Find where the given text appears and provide that cell's center as (x, y) coordinate. 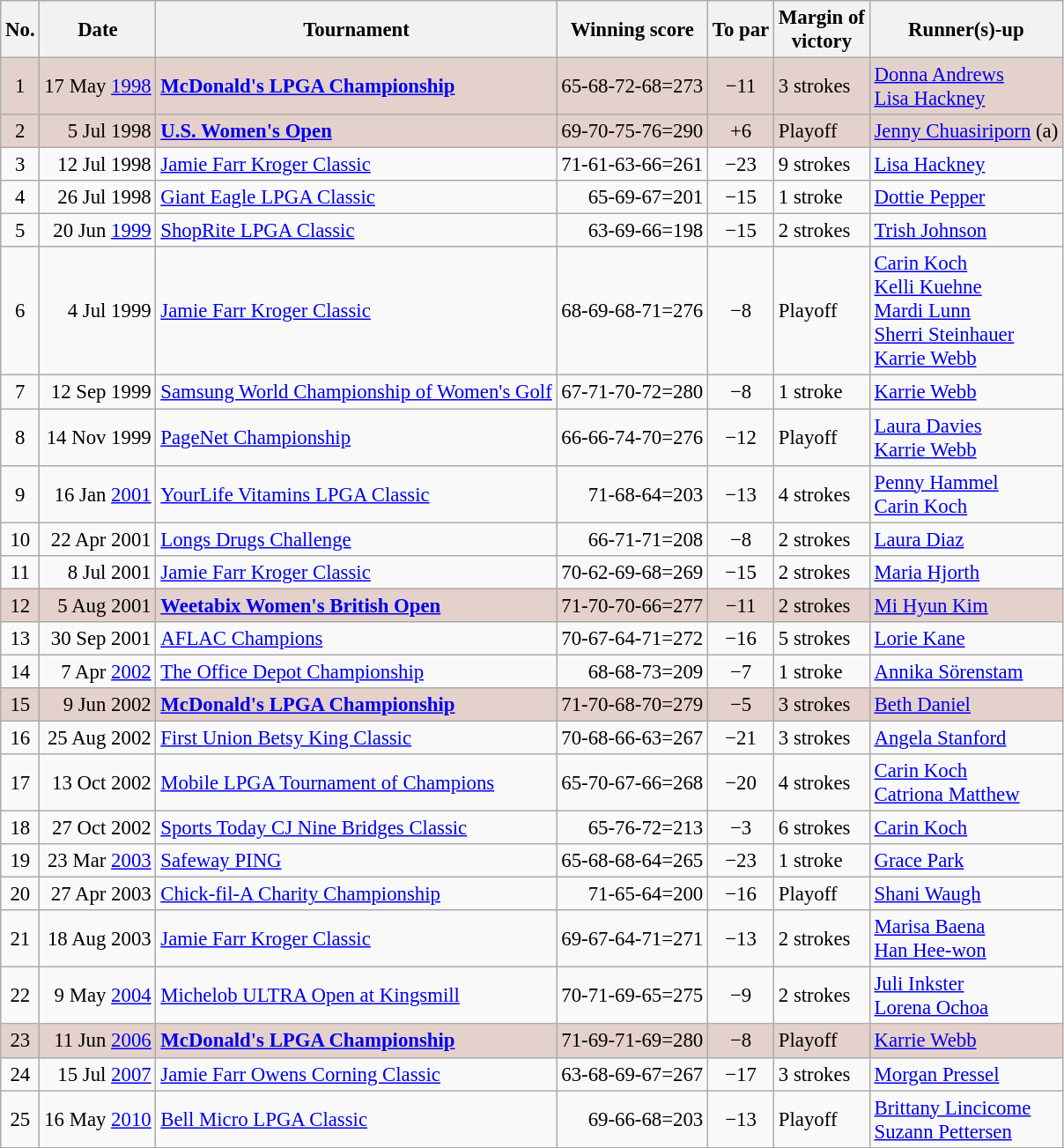
PageNet Championship (356, 437)
11 (20, 572)
9 May 2004 (98, 996)
18 (20, 828)
Sports Today CJ Nine Bridges Classic (356, 828)
5 strokes (823, 639)
68-68-73=209 (632, 671)
Mobile LPGA Tournament of Champions (356, 782)
Samsung World Championship of Women's Golf (356, 392)
−20 (742, 782)
23 Mar 2003 (98, 861)
Carin Koch (965, 828)
16 Jan 2001 (98, 493)
8 (20, 437)
+6 (742, 131)
71-61-63-66=261 (632, 165)
Bell Micro LPGA Classic (356, 1119)
Date (98, 30)
The Office Depot Championship (356, 671)
26 Jul 1998 (98, 197)
17 (20, 782)
69-70-75-76=290 (632, 131)
Beth Daniel (965, 705)
27 Oct 2002 (98, 828)
Margin ofvictory (823, 30)
Laura Davies Karrie Webb (965, 437)
Morgan Pressel (965, 1074)
71-65-64=200 (632, 894)
Marisa Baena Han Hee-won (965, 939)
Carin Koch Kelli Kuehne Mardi Lunn Sherri Steinhauer Karrie Webb (965, 311)
70-68-66-63=267 (632, 737)
3 (20, 165)
4 Jul 1999 (98, 311)
65-70-67-66=268 (632, 782)
21 (20, 939)
69-67-64-71=271 (632, 939)
11 Jun 2006 (98, 1041)
−5 (742, 705)
1 (20, 86)
69-66-68=203 (632, 1119)
No. (20, 30)
Annika Sörenstam (965, 671)
9 Jun 2002 (98, 705)
6 (20, 311)
U.S. Women's Open (356, 131)
66-71-71=208 (632, 539)
14 Nov 1999 (98, 437)
Laura Diaz (965, 539)
18 Aug 2003 (98, 939)
4 (20, 197)
−17 (742, 1074)
Angela Stanford (965, 737)
23 (20, 1041)
10 (20, 539)
25 (20, 1119)
Grace Park (965, 861)
9 strokes (823, 165)
Maria Hjorth (965, 572)
12 Jul 1998 (98, 165)
5 Aug 2001 (98, 605)
Penny Hammel Carin Koch (965, 493)
To par (742, 30)
Trish Johnson (965, 231)
25 Aug 2002 (98, 737)
ShopRite LPGA Classic (356, 231)
16 (20, 737)
YourLife Vitamins LPGA Classic (356, 493)
Michelob ULTRA Open at Kingsmill (356, 996)
−9 (742, 996)
Lisa Hackney (965, 165)
65-76-72=213 (632, 828)
70-67-64-71=272 (632, 639)
6 strokes (823, 828)
9 (20, 493)
5 Jul 1998 (98, 131)
−3 (742, 828)
−21 (742, 737)
Chick-fil-A Charity Championship (356, 894)
22 Apr 2001 (98, 539)
−7 (742, 671)
Weetabix Women's British Open (356, 605)
12 Sep 1999 (98, 392)
65-68-68-64=265 (632, 861)
13 (20, 639)
71-70-70-66=277 (632, 605)
Donna Andrews Lisa Hackney (965, 86)
14 (20, 671)
Longs Drugs Challenge (356, 539)
71-69-71-69=280 (632, 1041)
8 Jul 2001 (98, 572)
7 Apr 2002 (98, 671)
7 (20, 392)
16 May 2010 (98, 1119)
27 Apr 2003 (98, 894)
Winning score (632, 30)
17 May 1998 (98, 86)
15 Jul 2007 (98, 1074)
First Union Betsy King Classic (356, 737)
20 Jun 1999 (98, 231)
Carin Koch Catriona Matthew (965, 782)
13 Oct 2002 (98, 782)
65-68-72-68=273 (632, 86)
68-69-68-71=276 (632, 311)
Jamie Farr Owens Corning Classic (356, 1074)
Mi Hyun Kim (965, 605)
12 (20, 605)
71-70-68-70=279 (632, 705)
70-71-69-65=275 (632, 996)
Shani Waugh (965, 894)
Tournament (356, 30)
70-62-69-68=269 (632, 572)
30 Sep 2001 (98, 639)
24 (20, 1074)
20 (20, 894)
19 (20, 861)
63-68-69-67=267 (632, 1074)
Brittany Lincicome Suzann Pettersen (965, 1119)
65-69-67=201 (632, 197)
Giant Eagle LPGA Classic (356, 197)
5 (20, 231)
Juli Inkster Lorena Ochoa (965, 996)
67-71-70-72=280 (632, 392)
15 (20, 705)
Lorie Kane (965, 639)
−12 (742, 437)
Safeway PING (356, 861)
66-66-74-70=276 (632, 437)
71-68-64=203 (632, 493)
2 (20, 131)
AFLAC Champions (356, 639)
Runner(s)-up (965, 30)
22 (20, 996)
63-69-66=198 (632, 231)
Jenny Chuasiriporn (a) (965, 131)
Dottie Pepper (965, 197)
